Detect which cell encompasses the target text, then output its (x, y) center coordinate. 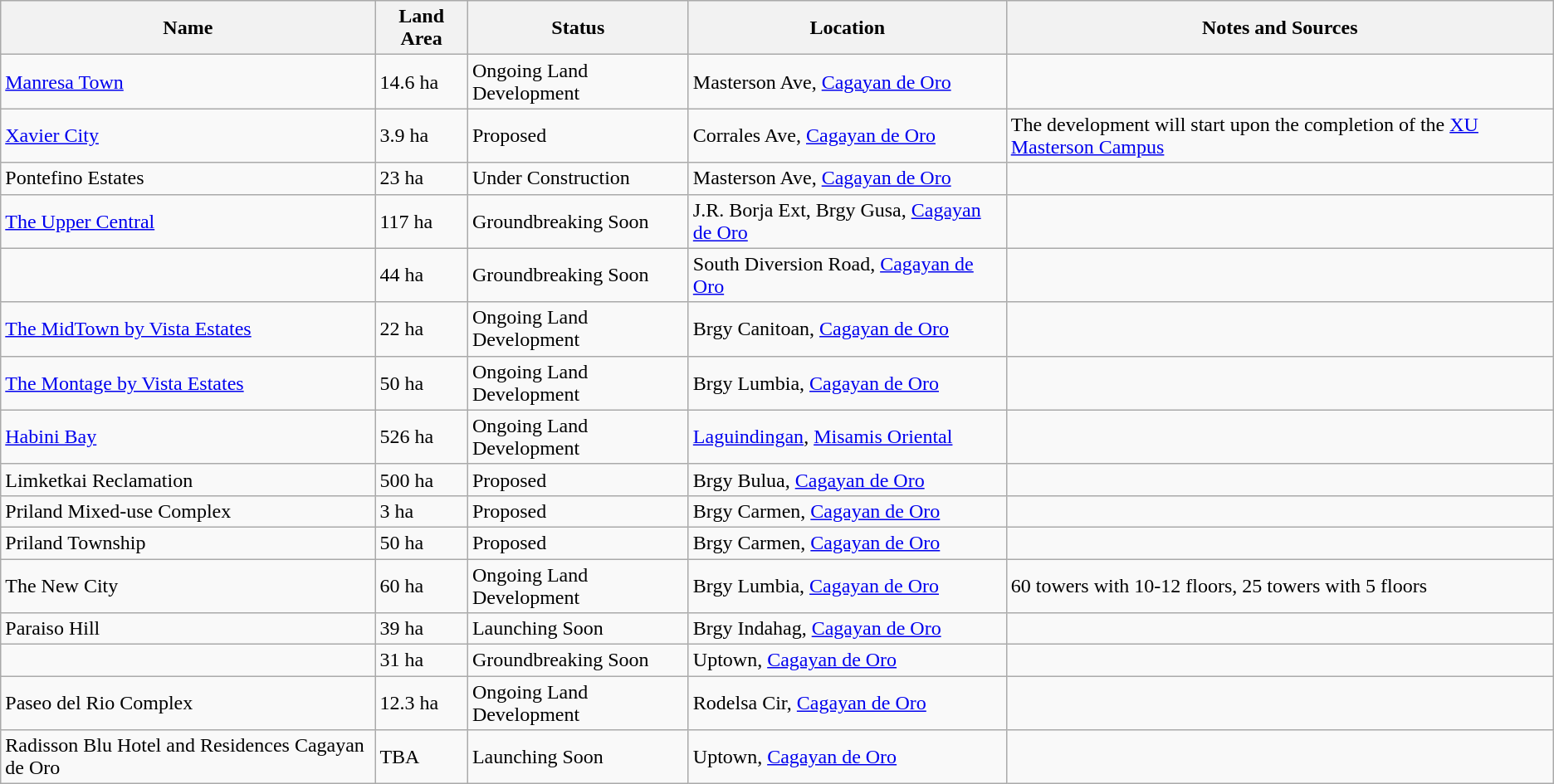
117 ha (422, 221)
Radisson Blu Hotel and Residences Cagayan de Oro (188, 757)
The development will start upon the completion of the XU Masterson Campus (1280, 136)
Location (847, 28)
12.3 ha (422, 704)
3.9 ha (422, 136)
60 ha (422, 586)
39 ha (422, 629)
500 ha (422, 480)
Brgy Indahag, Cagayan de Oro (847, 629)
Priland Township (188, 543)
Notes and Sources (1280, 28)
Paseo del Rio Complex (188, 704)
Pontefino Estates (188, 178)
44 ha (422, 275)
Limketkai Reclamation (188, 480)
Under Construction (578, 178)
Manresa Town (188, 81)
Laguindingan, Misamis Oriental (847, 436)
The Upper Central (188, 221)
Land Area (422, 28)
14.6 ha (422, 81)
The MidTown by Vista Estates (188, 329)
Habini Bay (188, 436)
60 towers with 10-12 floors, 25 towers with 5 floors (1280, 586)
The New City (188, 586)
3 ha (422, 511)
Rodelsa Cir, Cagayan de Oro (847, 704)
22 ha (422, 329)
South Diversion Road, Cagayan de Oro (847, 275)
Status (578, 28)
23 ha (422, 178)
31 ha (422, 660)
The Montage by Vista Estates (188, 383)
Name (188, 28)
J.R. Borja Ext, Brgy Gusa, Cagayan de Oro (847, 221)
TBA (422, 757)
Brgy Canitoan, Cagayan de Oro (847, 329)
526 ha (422, 436)
Xavier City (188, 136)
Paraiso Hill (188, 629)
Corrales Ave, Cagayan de Oro (847, 136)
Priland Mixed-use Complex (188, 511)
Brgy Bulua, Cagayan de Oro (847, 480)
